From the cell containing the given text, extract its center point as [x, y] coordinate. 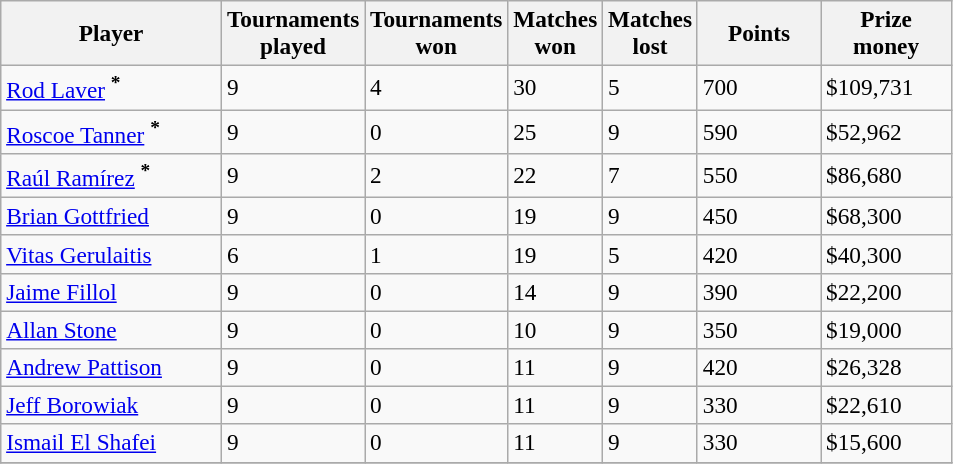
25 [556, 131]
$109,731 [886, 87]
Brian Gottfried [112, 216]
350 [758, 330]
$15,600 [886, 443]
$52,962 [886, 131]
Jeff Borowiak [112, 405]
Tournaments played [294, 32]
$19,000 [886, 330]
Prize money [886, 32]
Rod Laver * [112, 87]
$26,328 [886, 367]
Roscoe Tanner * [112, 131]
Andrew Pattison [112, 367]
2 [436, 175]
590 [758, 131]
$22,200 [886, 292]
550 [758, 175]
6 [294, 254]
Tournaments won [436, 32]
390 [758, 292]
$86,680 [886, 175]
Vitas Gerulaitis [112, 254]
Matches lost [650, 32]
Jaime Fillol [112, 292]
Points [758, 32]
10 [556, 330]
Ismail El Shafei [112, 443]
$22,610 [886, 405]
22 [556, 175]
450 [758, 216]
Matches won [556, 32]
Allan Stone [112, 330]
1 [436, 254]
$68,300 [886, 216]
4 [436, 87]
14 [556, 292]
700 [758, 87]
7 [650, 175]
Player [112, 32]
$40,300 [886, 254]
30 [556, 87]
Raúl Ramírez * [112, 175]
